Output the (X, Y) coordinate of the center of the cell containing the given text.  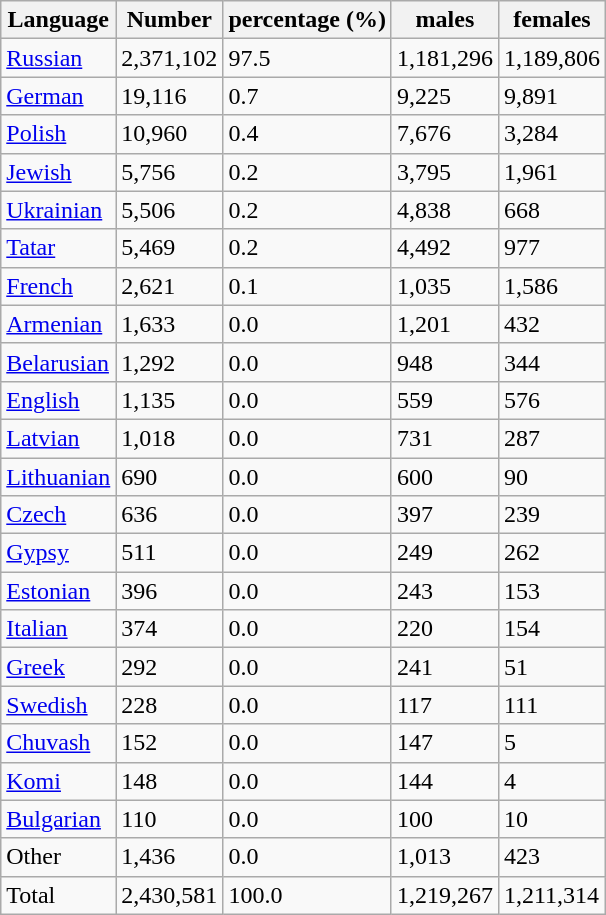
1,018 (170, 438)
432 (552, 324)
English (58, 400)
1,961 (552, 172)
Tatar (58, 248)
1,586 (552, 286)
948 (444, 362)
10 (552, 819)
1,436 (170, 857)
Number (170, 20)
Bulgarian (58, 819)
147 (444, 743)
2,371,102 (170, 58)
French (58, 286)
1,211,314 (552, 895)
Czech (58, 515)
241 (444, 667)
4,492 (444, 248)
7,676 (444, 134)
668 (552, 210)
154 (552, 629)
0.1 (308, 286)
292 (170, 667)
Ukrainian (58, 210)
Greek (58, 667)
Total (58, 895)
148 (170, 781)
731 (444, 438)
Chuvash (58, 743)
10,960 (170, 134)
Estonian (58, 591)
262 (552, 553)
243 (444, 591)
3,795 (444, 172)
5 (552, 743)
51 (552, 667)
0.7 (308, 96)
511 (170, 553)
Gypsy (58, 553)
German (58, 96)
110 (170, 819)
9,891 (552, 96)
117 (444, 705)
249 (444, 553)
374 (170, 629)
1,013 (444, 857)
2,430,581 (170, 895)
1,135 (170, 400)
Italian (58, 629)
600 (444, 477)
5,506 (170, 210)
690 (170, 477)
239 (552, 515)
1,201 (444, 324)
2,621 (170, 286)
111 (552, 705)
Latvian (58, 438)
977 (552, 248)
152 (170, 743)
percentage (%) (308, 20)
287 (552, 438)
4 (552, 781)
1,292 (170, 362)
9,225 (444, 96)
576 (552, 400)
100 (444, 819)
Armenian (58, 324)
3,284 (552, 134)
220 (444, 629)
144 (444, 781)
19,116 (170, 96)
Belarusian (58, 362)
90 (552, 477)
1,219,267 (444, 895)
344 (552, 362)
Language (58, 20)
228 (170, 705)
4,838 (444, 210)
1,189,806 (552, 58)
97.5 (308, 58)
5,756 (170, 172)
1,181,296 (444, 58)
396 (170, 591)
1,633 (170, 324)
5,469 (170, 248)
Russian (58, 58)
1,035 (444, 286)
397 (444, 515)
0.4 (308, 134)
Polish (58, 134)
100.0 (308, 895)
153 (552, 591)
Other (58, 857)
Swedish (58, 705)
Jewish (58, 172)
Komi (58, 781)
Lithuanian (58, 477)
males (444, 20)
423 (552, 857)
636 (170, 515)
females (552, 20)
559 (444, 400)
